Extract the [X, Y] coordinate from the center of the cell holding the provided text.  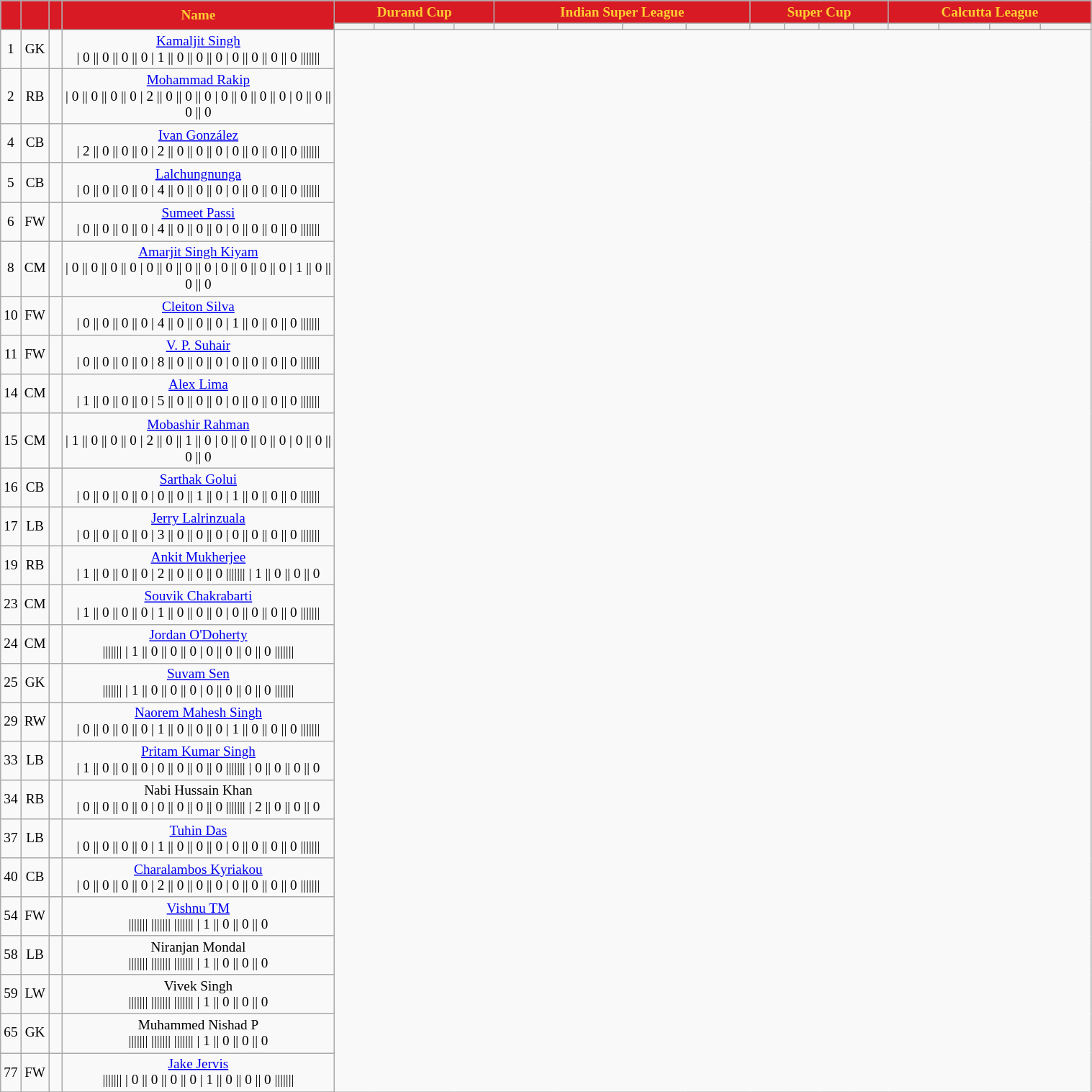
Niranjan Mondal||||||| ||||||| ||||||| | 1 || 0 || 0 || 0 [199, 955]
8 [11, 269]
2 [11, 96]
Charalambos Kyriakou| 0 || 0 || 0 || 0 | 2 || 0 || 0 || 0 | 0 || 0 || 0 || 0 ||||||| [199, 877]
Souvik Chakrabarti| 1 || 0 || 0 || 0 | 1 || 0 || 0 || 0 | 0 || 0 || 0 || 0 ||||||| [199, 605]
Super Cup [819, 12]
77 [11, 1072]
Vishnu TM||||||| ||||||| ||||||| | 1 || 0 || 0 || 0 [199, 916]
Cleiton Silva| 0 || 0 || 0 || 0 | 4 || 0 || 0 || 0 | 1 || 0 || 0 || 0 ||||||| [199, 315]
4 [11, 143]
Suvam Sen||||||| | 1 || 0 || 0 || 0 | 0 || 0 || 0 || 0 ||||||| [199, 682]
Indian Super League [622, 12]
19 [11, 566]
Calcutta League [990, 12]
37 [11, 839]
Name [199, 16]
15 [11, 441]
Vivek Singh||||||| ||||||| ||||||| | 1 || 0 || 0 || 0 [199, 994]
Lalchungnunga| 0 || 0 || 0 || 0 | 4 || 0 || 0 || 0 | 0 || 0 || 0 || 0 ||||||| [199, 182]
33 [11, 760]
Mohammad Rakip| 0 || 0 || 0 || 0 | 2 || 0 || 0 || 0 | 0 || 0 || 0 || 0 | 0 || 0 || 0 || 0 [199, 96]
Durand Cup [415, 12]
6 [11, 221]
65 [11, 1033]
Tuhin Das| 0 || 0 || 0 || 0 | 1 || 0 || 0 || 0 | 0 || 0 || 0 || 0 ||||||| [199, 839]
Mobashir Rahman| 1 || 0 || 0 || 0 | 2 || 0 || 1 || 0 | 0 || 0 || 0 || 0 | 0 || 0 || 0 || 0 [199, 441]
Jake Jervis||||||| | 0 || 0 || 0 || 0 | 1 || 0 || 0 || 0 ||||||| [199, 1072]
Alex Lima| 1 || 0 || 0 || 0 | 5 || 0 || 0 || 0 | 0 || 0 || 0 || 0 ||||||| [199, 393]
Muhammed Nishad P||||||| ||||||| ||||||| | 1 || 0 || 0 || 0 [199, 1033]
34 [11, 799]
Nabi Hussain Khan| 0 || 0 || 0 || 0 | 0 || 0 || 0 || 0 ||||||| | 2 || 0 || 0 || 0 [199, 799]
14 [11, 393]
LW [35, 994]
11 [11, 354]
Kamaljit Singh| 0 || 0 || 0 || 0 | 1 || 0 || 0 || 0 | 0 || 0 || 0 || 0 ||||||| [199, 49]
29 [11, 721]
Ankit Mukherjee| 1 || 0 || 0 || 0 | 2 || 0 || 0 || 0 ||||||| | 1 || 0 || 0 || 0 [199, 566]
Amarjit Singh Kiyam| 0 || 0 || 0 || 0 | 0 || 0 || 0 || 0 | 0 || 0 || 0 || 0 | 1 || 0 || 0 || 0 [199, 269]
Jordan O'Doherty||||||| | 1 || 0 || 0 || 0 | 0 || 0 || 0 || 0 ||||||| [199, 644]
RW [35, 721]
59 [11, 994]
10 [11, 315]
Ivan González| 2 || 0 || 0 || 0 | 2 || 0 || 0 || 0 | 0 || 0 || 0 || 0 ||||||| [199, 143]
Jerry Lalrinzuala| 0 || 0 || 0 || 0 | 3 || 0 || 0 || 0 | 0 || 0 || 0 || 0 ||||||| [199, 526]
58 [11, 955]
V. P. Suhair| 0 || 0 || 0 || 0 | 8 || 0 || 0 || 0 | 0 || 0 || 0 || 0 ||||||| [199, 354]
Sumeet Passi| 0 || 0 || 0 || 0 | 4 || 0 || 0 || 0 | 0 || 0 || 0 || 0 ||||||| [199, 221]
24 [11, 644]
Sarthak Golui| 0 || 0 || 0 || 0 | 0 || 0 || 1 || 0 | 1 || 0 || 0 || 0 ||||||| [199, 487]
54 [11, 916]
5 [11, 182]
1 [11, 49]
40 [11, 877]
23 [11, 605]
Naorem Mahesh Singh| 0 || 0 || 0 || 0 | 1 || 0 || 0 || 0 | 1 || 0 || 0 || 0 ||||||| [199, 721]
16 [11, 487]
25 [11, 682]
Pritam Kumar Singh| 1 || 0 || 0 || 0 | 0 || 0 || 0 || 0 ||||||| | 0 || 0 || 0 || 0 [199, 760]
17 [11, 526]
